Extract the (X, Y) coordinate from the center of the cell holding the provided text.  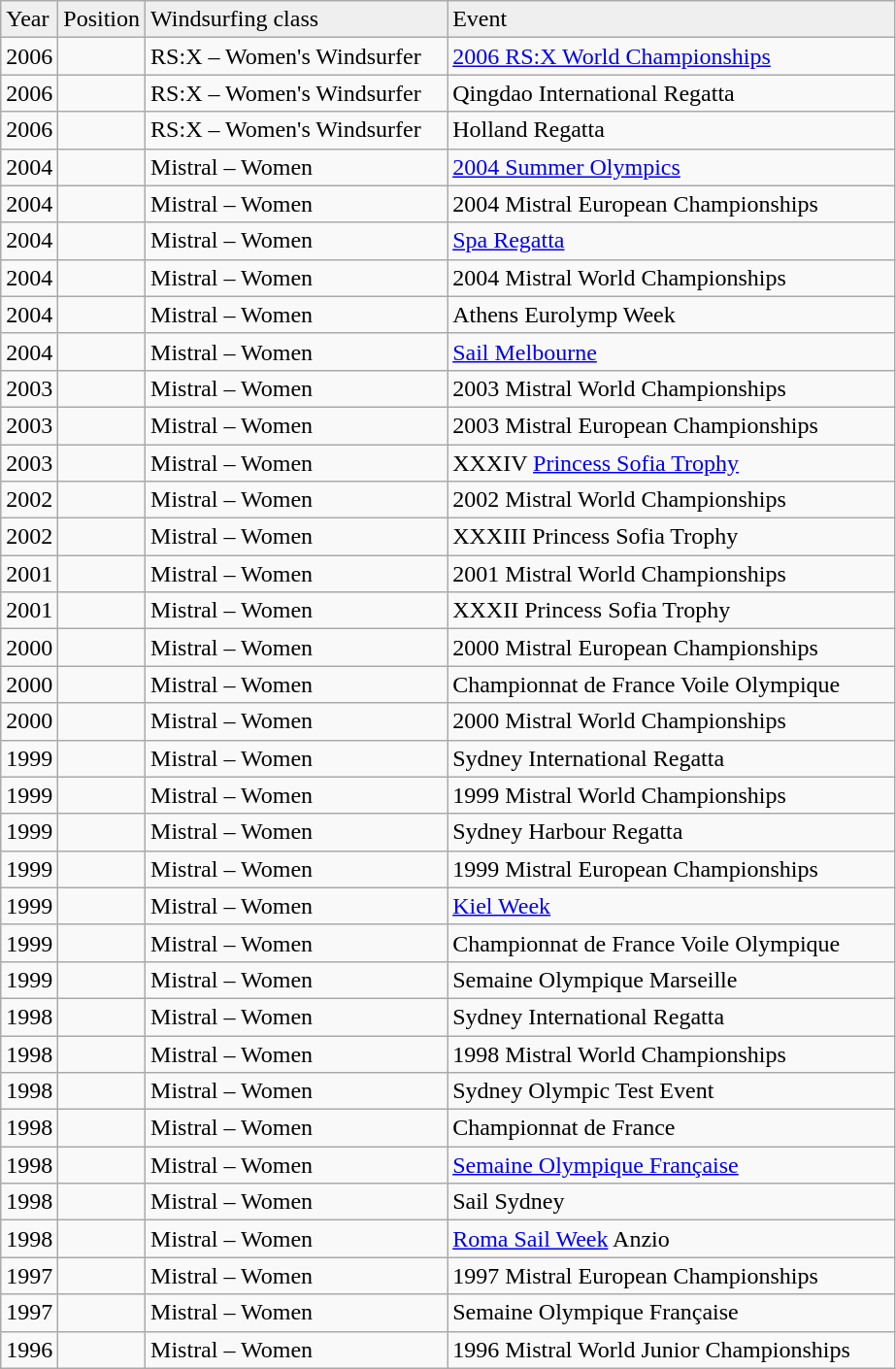
Sail Melbourne (672, 351)
Event (672, 19)
1997 Mistral European Championships (672, 1276)
1996 (29, 1350)
Roma Sail Week Anzio (672, 1239)
Sydney Harbour Regatta (672, 832)
2004 Mistral European Championships (672, 204)
Athens Eurolymp Week (672, 315)
1999 Mistral World Championships (672, 795)
2003 Mistral European Championships (672, 425)
Semaine Olympique Marseille (672, 980)
2000 Mistral European Championships (672, 648)
XXXIII Princess Sofia Trophy (672, 537)
2000 Mistral World Championships (672, 721)
1998 Mistral World Championships (672, 1053)
2004 Summer Olympics (672, 167)
1996 Mistral World Junior Championships (672, 1350)
Qingdao International Regatta (672, 93)
2006 RS:X World Championships (672, 56)
Year (29, 19)
2001 Mistral World Championships (672, 574)
Holland Regatta (672, 130)
2004 Mistral World Championships (672, 278)
XXXII Princess Sofia Trophy (672, 611)
2003 Mistral World Championships (672, 388)
Sail Sydney (672, 1202)
Kiel Week (672, 906)
2002 Mistral World Championships (672, 500)
XXXIV Princess Sofia Trophy (672, 463)
Sydney Olympic Test Event (672, 1091)
Windsurfing class (297, 19)
Championnat de France (672, 1128)
1999 Mistral European Championships (672, 869)
Spa Regatta (672, 241)
Position (102, 19)
